Return [x, y] of the center of cell containing provided text 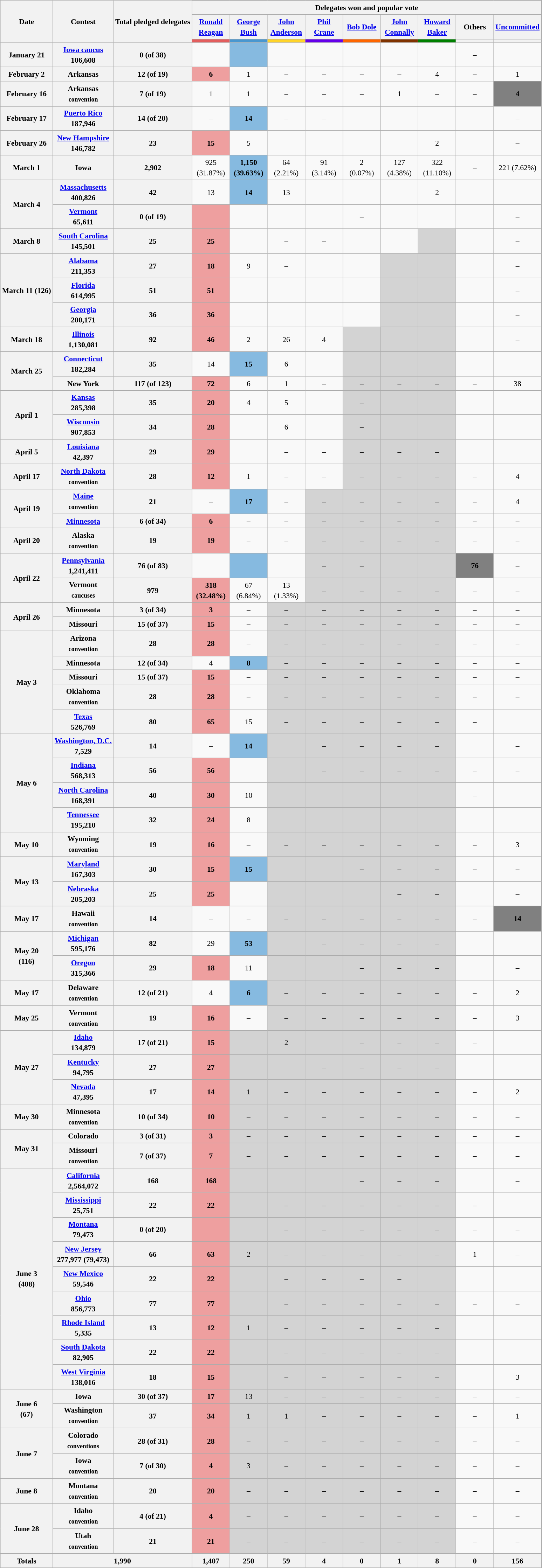
14 (of 20) [153, 118]
12 (of 21) [153, 993]
30 (of 37) [153, 1396]
January 21 [27, 55]
66 [153, 1254]
11 [249, 968]
Montana79,473 [83, 1229]
7 (of 37) [153, 1156]
1,990 [123, 1561]
Illinois1,130,081 [83, 340]
Minnesotaconvention [83, 1117]
New York [83, 383]
March 1 [27, 168]
76 [475, 565]
Colorado [83, 1136]
April 1 [27, 415]
117 (of 123) [153, 383]
Florida614,995 [83, 290]
May 25 [27, 1018]
59 [286, 1561]
76 (of 83) [153, 565]
May 6 [27, 783]
John Connally [399, 27]
April 20 [27, 541]
Michigan595,176 [83, 943]
Nebraska205,203 [83, 894]
3 (of 34) [153, 610]
Contest [83, 21]
John Anderson [286, 27]
June 8 [27, 1491]
Arizonaconvention [83, 643]
February 17 [27, 118]
Missouriconvention [83, 1156]
Georgia200,171 [83, 315]
42 [153, 192]
32 [153, 820]
Bob Dole [362, 27]
June 28 [27, 1528]
Vermontcaucuses [83, 590]
March 4 [27, 204]
Date [27, 21]
Rhode Island5,335 [83, 1328]
2 (0.07%) [362, 168]
Indiana568,313 [83, 771]
April 26 [27, 617]
Vermont65,611 [83, 217]
28 (of 31) [153, 1441]
7 (of 19) [153, 94]
Mississippi25,751 [83, 1205]
1,407 [211, 1561]
April 5 [27, 452]
Louisiana42,397 [83, 452]
Others [475, 27]
925 (31.87%) [211, 168]
Oklahomaconvention [83, 697]
91 (3.14%) [324, 168]
Uncommitted [517, 27]
Iowaconvention [83, 1466]
Hawaiiconvention [83, 919]
Delawareconvention [83, 993]
California2,564,072 [83, 1180]
March 18 [27, 340]
3 (of 31) [153, 1136]
George Bush [249, 27]
Kentucky94,795 [83, 1067]
March 25 [27, 371]
April 22 [27, 578]
24 [211, 820]
Massachusetts400,826 [83, 192]
March 11 (126) [27, 290]
67 (6.84%) [249, 590]
South Dakota82,905 [83, 1352]
April 17 [27, 476]
Idahoconvention [83, 1516]
0 (of 20) [153, 1229]
250 [249, 1561]
92 [153, 340]
127 (4.38%) [399, 168]
February 26 [27, 143]
Maineconvention [83, 502]
Connecticut182,284 [83, 364]
New Mexico59,546 [83, 1279]
Phil Crane [324, 27]
12 (of 19) [153, 74]
46 [211, 340]
June 3(408) [27, 1278]
80 [153, 722]
221 (7.62%) [517, 168]
New Jersey277,977 (79,473) [83, 1254]
7 [211, 1156]
May 13 [27, 881]
West Virginia138,016 [83, 1377]
318 (32.48%) [211, 590]
Wyomingconvention [83, 844]
June 6(67) [27, 1409]
February 16 [27, 94]
2,902 [153, 168]
May 3 [27, 682]
Utahconvention [83, 1541]
March 8 [27, 241]
Vermontconvention [83, 1018]
Pennsylvania1,241,411 [83, 565]
7 (of 30) [153, 1466]
10 (of 34) [153, 1117]
Arkansasconvention [83, 94]
North Carolina168,391 [83, 795]
May 10 [27, 844]
February 2 [27, 74]
Nevada47,395 [83, 1092]
Alaskaconvention [83, 541]
4 (of 21) [153, 1516]
Total pledged delegates [153, 21]
40 [153, 795]
26 [286, 340]
Maryland167,303 [83, 869]
Delegates won and popular vote [366, 7]
Ronald Reagan [211, 27]
9 [249, 266]
Oregon315,366 [83, 968]
Idaho134,879 [83, 1043]
53 [249, 943]
North Dakotaconvention [83, 476]
64 (2.21%) [286, 168]
May 20(116) [27, 956]
May 31 [27, 1149]
63 [211, 1254]
Iowa caucus106,608 [83, 55]
Washingtonconvention [83, 1416]
72 [211, 383]
Tennessee195,210 [83, 820]
Ohio856,773 [83, 1303]
Totals [27, 1561]
Puerto Rico187,946 [83, 118]
New Hampshire146,782 [83, 143]
South Carolina145,501 [83, 241]
322 (11.10%) [437, 168]
12 (of 34) [153, 663]
65 [211, 722]
13 (1.33%) [286, 590]
June 7 [27, 1454]
Wisconsin907,853 [83, 427]
0 (of 38) [153, 55]
April 19 [27, 509]
Alabama211,353 [83, 266]
Washington, D.C.7,529 [83, 746]
38 [517, 383]
6 (of 34) [153, 521]
0 (of 19) [153, 217]
Howard Baker [437, 27]
979 [153, 590]
Coloradoconventions [83, 1441]
May 27 [27, 1067]
82 [153, 943]
156 [517, 1561]
17 (of 21) [153, 1043]
May 30 [27, 1117]
23 [153, 143]
Montanaconvention [83, 1491]
Kansas285,398 [83, 403]
1,150 (39.63%) [249, 168]
37 [153, 1416]
Texas526,769 [83, 722]
Arkansas [83, 74]
